Locate the cell with the specified text and output its [x, y] center coordinate. 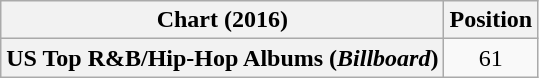
61 [491, 58]
US Top R&B/Hip-Hop Albums (Billboard) [222, 58]
Chart (2016) [222, 20]
Position [491, 20]
